For the text-containing cell, return its midpoint in [X, Y] coordinate format. 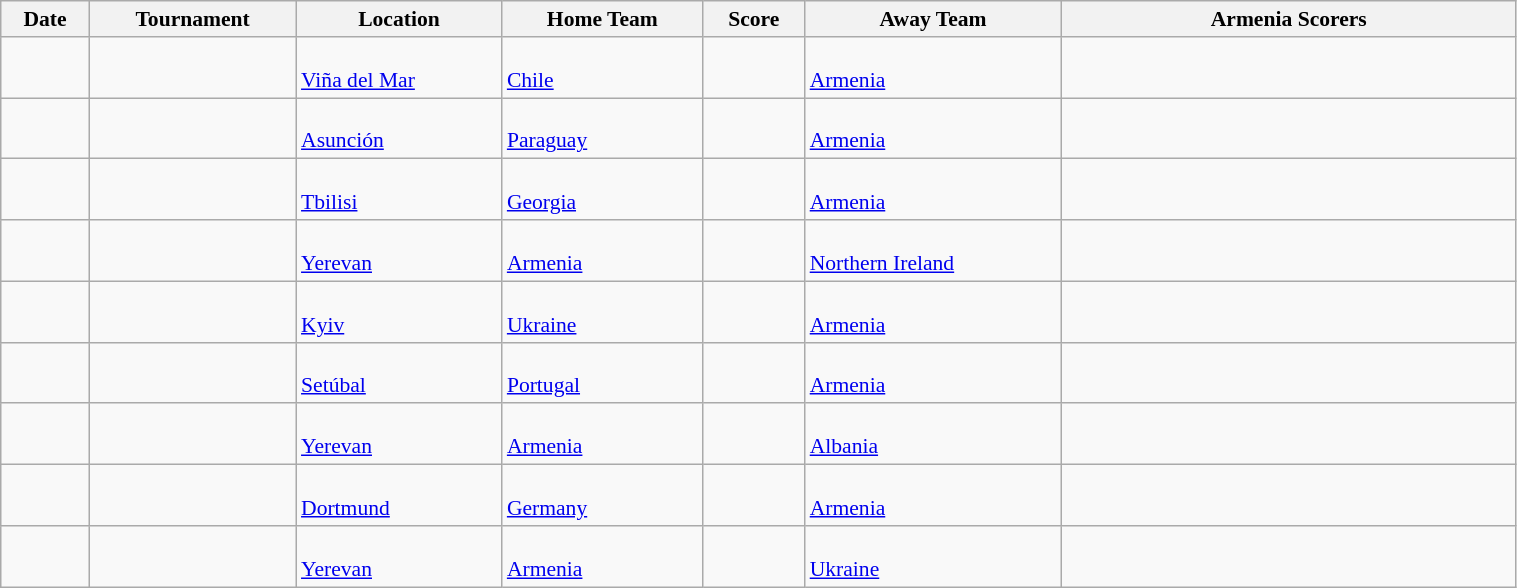
Armenia Scorers [1288, 19]
Tbilisi [399, 190]
Albania [934, 434]
Kyiv [399, 312]
Georgia [602, 190]
Portugal [602, 372]
Away Team [934, 19]
Tournament [192, 19]
Date [45, 19]
Dortmund [399, 496]
Score [754, 19]
Viña del Mar [399, 68]
Paraguay [602, 128]
Asunción [399, 128]
Location [399, 19]
Setúbal [399, 372]
Chile [602, 68]
Northern Ireland [934, 250]
Home Team [602, 19]
Germany [602, 496]
